Return [x, y] of the center of cell containing provided text 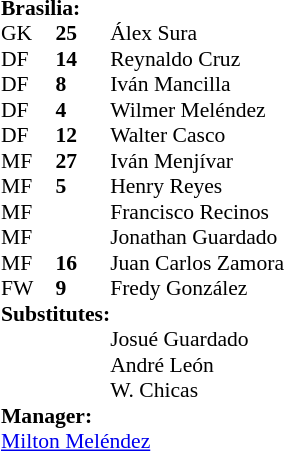
27 [84, 161]
Fredy González [197, 289]
Walter Casco [197, 135]
Josué Guardado [197, 339]
Henry Reyes [197, 187]
16 [84, 263]
Juan Carlos Zamora [197, 263]
8 [84, 85]
Reynaldo Cruz [197, 59]
12 [84, 135]
Jonathan Guardado [197, 237]
Iván Menjívar [197, 161]
Manager: [142, 416]
André León [197, 365]
W. Chicas [197, 391]
FW [28, 289]
4 [84, 110]
25 [84, 33]
9 [84, 289]
5 [84, 187]
Wilmer Meléndez [197, 110]
Álex Sura [197, 33]
GK [28, 33]
Iván Mancilla [197, 85]
14 [84, 59]
Francisco Recinos [197, 212]
Substitutes: [56, 314]
